Return the (x, y) coordinate for the center point of the cell that contains the specified text.  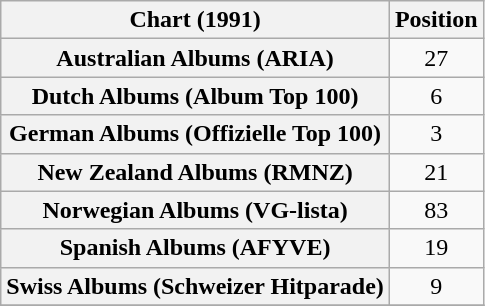
3 (436, 134)
Australian Albums (ARIA) (196, 58)
6 (436, 96)
Spanish Albums (AFYVE) (196, 248)
Norwegian Albums (VG-lista) (196, 210)
New Zealand Albums (RMNZ) (196, 172)
German Albums (Offizielle Top 100) (196, 134)
Position (436, 20)
Swiss Albums (Schweizer Hitparade) (196, 286)
Chart (1991) (196, 20)
83 (436, 210)
Dutch Albums (Album Top 100) (196, 96)
19 (436, 248)
27 (436, 58)
9 (436, 286)
21 (436, 172)
